Output the [x, y] coordinate of the center of the cell containing the given text.  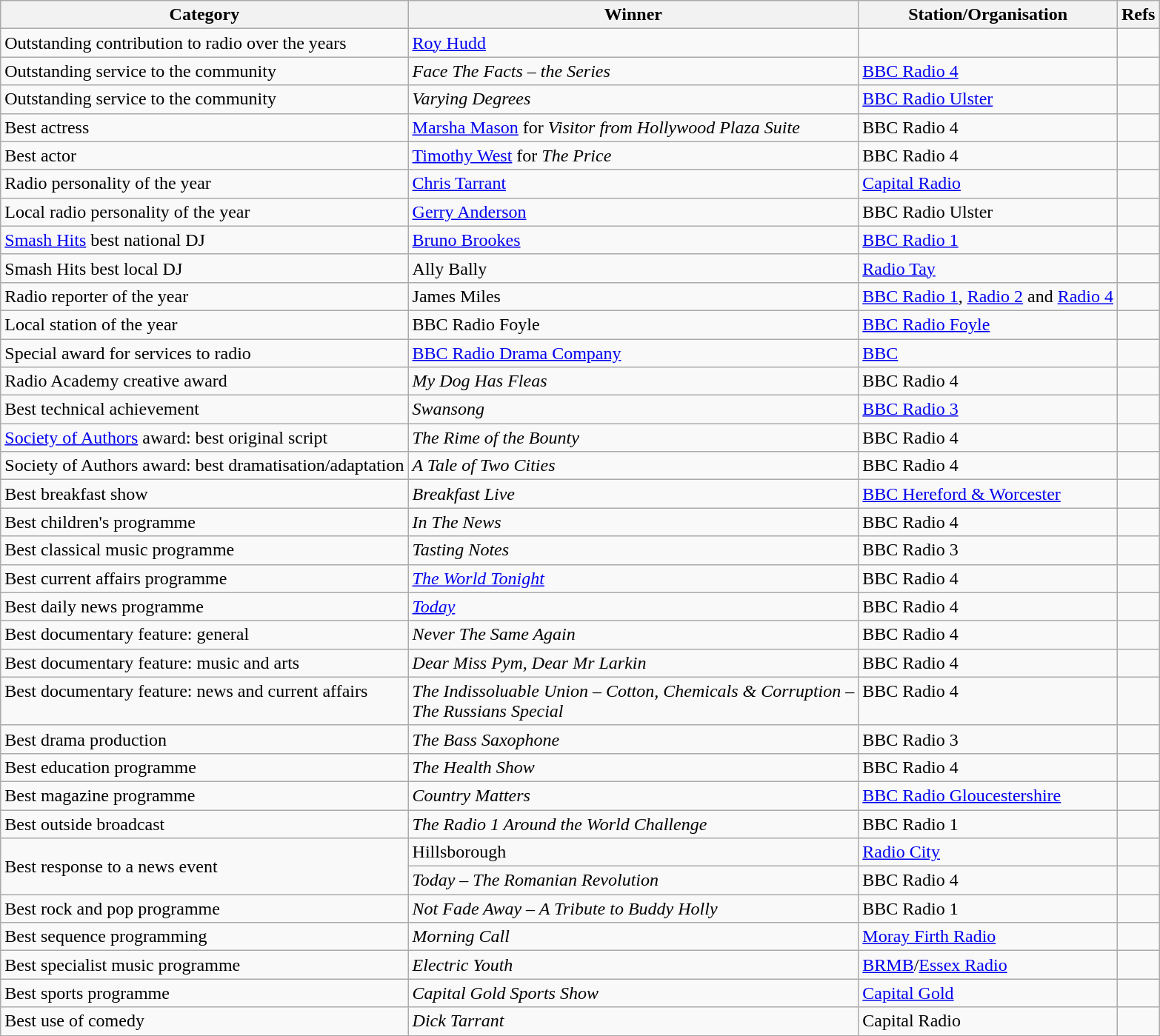
Best actor [204, 156]
Face The Facts – the Series [633, 71]
The Health Show [633, 767]
Society of Authors award: best dramatisation/adaptation [204, 466]
Special award for services to radio [204, 353]
Best actress [204, 127]
A Tale of Two Cities [633, 466]
BBC Radio 1, Radio 2 and Radio 4 [988, 296]
Station/Organisation [988, 15]
Electric Youth [633, 965]
Capital Gold Sports Show [633, 993]
Refs [1139, 15]
The World Tonight [633, 578]
Bruno Brookes [633, 240]
Smash Hits best national DJ [204, 240]
Winner [633, 15]
Today [633, 606]
My Dog Has Fleas [633, 381]
Best sports programme [204, 993]
Best specialist music programme [204, 965]
The Rime of the Bounty [633, 438]
BBC [988, 353]
James Miles [633, 296]
Best current affairs programme [204, 578]
Society of Authors award: best original script [204, 438]
Smash Hits best local DJ [204, 268]
Moray Firth Radio [988, 937]
Best rock and pop programme [204, 909]
Radio personality of the year [204, 184]
Capital Gold [988, 993]
Radio City [988, 852]
Category [204, 15]
Radio Tay [988, 268]
Local station of the year [204, 324]
BRMB/Essex Radio [988, 965]
Best technical achievement [204, 410]
Best response to a news event [204, 866]
The Radio 1 Around the World Challenge [633, 824]
Radio reporter of the year [204, 296]
BBC Radio Gloucestershire [988, 795]
BBC Radio Drama Company [633, 353]
Morning Call [633, 937]
Dear Miss Pym, Dear Mr Larkin [633, 663]
The Indissoluable Union – Cotton, Chemicals & Corruption –The Russians Special [633, 701]
Varying Degrees [633, 99]
Gerry Anderson [633, 212]
Best magazine programme [204, 795]
Best education programme [204, 767]
Outstanding contribution to radio over the years [204, 43]
Best documentary feature: general [204, 635]
Tasting Notes [633, 550]
Roy Hudd [633, 43]
Country Matters [633, 795]
Chris Tarrant [633, 184]
Swansong [633, 410]
Best drama production [204, 739]
Hillsborough [633, 852]
Best outside broadcast [204, 824]
Best use of comedy [204, 1021]
Radio Academy creative award [204, 381]
Not Fade Away – A Tribute to Buddy Holly [633, 909]
Best documentary feature: news and current affairs [204, 701]
Dick Tarrant [633, 1021]
BBC Hereford & Worcester [988, 494]
Marsha Mason for Visitor from Hollywood Plaza Suite [633, 127]
Local radio personality of the year [204, 212]
Best documentary feature: music and arts [204, 663]
Today – The Romanian Revolution [633, 880]
In The News [633, 522]
Best breakfast show [204, 494]
Best daily news programme [204, 606]
Ally Bally [633, 268]
The Bass Saxophone [633, 739]
Best classical music programme [204, 550]
Never The Same Again [633, 635]
Best sequence programming [204, 937]
Timothy West for The Price [633, 156]
Breakfast Live [633, 494]
Best children's programme [204, 522]
